For the text-containing cell, return its midpoint in [X, Y] coordinate format. 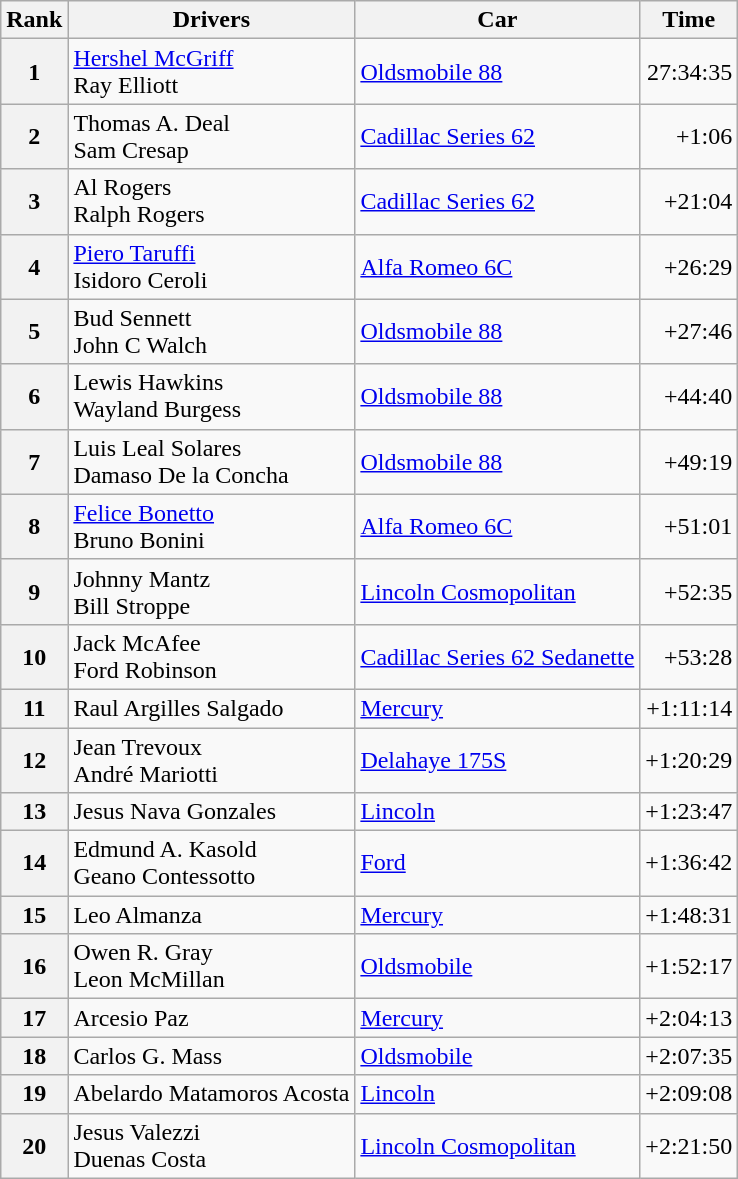
Hershel McGriff Ray Elliott [212, 72]
+1:23:47 [689, 812]
+51:01 [689, 526]
4 [34, 266]
+53:28 [689, 656]
Car [498, 20]
+2:04:13 [689, 1018]
+49:19 [689, 462]
Thomas A. Deal Sam Cresap [212, 136]
Raul Argilles Salgado [212, 708]
+44:40 [689, 396]
11 [34, 708]
Abelardo Matamoros Acosta [212, 1094]
+21:04 [689, 202]
Cadillac Series 62 Sedanette [498, 656]
18 [34, 1056]
7 [34, 462]
6 [34, 396]
+52:35 [689, 592]
+2:21:50 [689, 1146]
Owen R. Gray Leon McMillan [212, 966]
Luis Leal Solares Damaso De la Concha [212, 462]
Bud Sennett John C Walch [212, 332]
19 [34, 1094]
Jack McAfee Ford Robinson [212, 656]
3 [34, 202]
Drivers [212, 20]
Piero Taruffi Isidoro Ceroli [212, 266]
Al Rogers Ralph Rogers [212, 202]
15 [34, 915]
8 [34, 526]
27:34:35 [689, 72]
Ford [498, 864]
+27:46 [689, 332]
Rank [34, 20]
Edmund A. Kasold Geano Contessotto [212, 864]
+1:48:31 [689, 915]
+1:11:14 [689, 708]
+26:29 [689, 266]
9 [34, 592]
Jesus Nava Gonzales [212, 812]
Jesus Valezzi Duenas Costa [212, 1146]
+2:09:08 [689, 1094]
12 [34, 760]
2 [34, 136]
Felice Bonetto Bruno Bonini [212, 526]
20 [34, 1146]
+1:20:29 [689, 760]
Time [689, 20]
+2:07:35 [689, 1056]
Carlos G. Mass [212, 1056]
Arcesio Paz [212, 1018]
+1:52:17 [689, 966]
16 [34, 966]
14 [34, 864]
10 [34, 656]
1 [34, 72]
Jean Trevoux André Mariotti [212, 760]
13 [34, 812]
+1:06 [689, 136]
Delahaye 175S [498, 760]
Lewis Hawkins Wayland Burgess [212, 396]
Johnny Mantz Bill Stroppe [212, 592]
+1:36:42 [689, 864]
17 [34, 1018]
5 [34, 332]
Leo Almanza [212, 915]
